Return (x, y) of the center of cell containing provided text 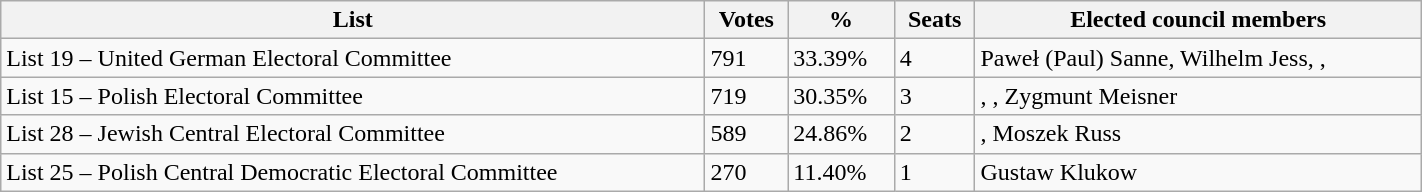
Gustaw Klukow (1198, 172)
719 (746, 96)
List 15 – Polish Electoral Committee (353, 96)
24.86% (842, 134)
List 19 – United German Electoral Committee (353, 58)
1 (934, 172)
30.35% (842, 96)
270 (746, 172)
List 25 – Polish Central Democratic Electoral Committee (353, 172)
4 (934, 58)
List 28 – Jewish Central Electoral Committee (353, 134)
List (353, 20)
3 (934, 96)
Seats (934, 20)
Votes (746, 20)
Elected council members (1198, 20)
, Moszek Russ (1198, 134)
11.40% (842, 172)
589 (746, 134)
Paweł (Paul) Sanne, Wilhelm Jess, , (1198, 58)
, , Zygmunt Meisner (1198, 96)
2 (934, 134)
791 (746, 58)
33.39% (842, 58)
% (842, 20)
